Identify which cell holds the provided text, then report its (x, y) central coordinate. 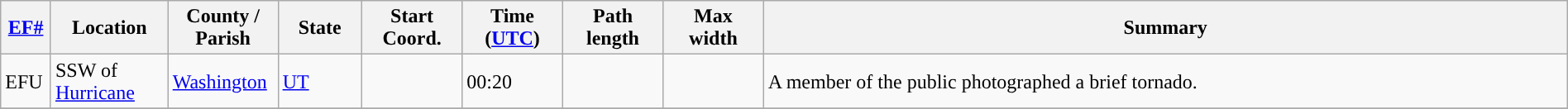
SSW of Hurricane (109, 81)
EFU (26, 81)
Path length (612, 28)
UT (319, 81)
00:20 (513, 81)
County / Parish (223, 28)
A member of the public photographed a brief tornado. (1165, 81)
Location (109, 28)
Time (UTC) (513, 28)
Start Coord. (412, 28)
Max width (713, 28)
Washington (223, 81)
EF# (26, 28)
State (319, 28)
Summary (1165, 28)
